Return the (x, y) coordinate for the center point of the cell that contains the specified text.  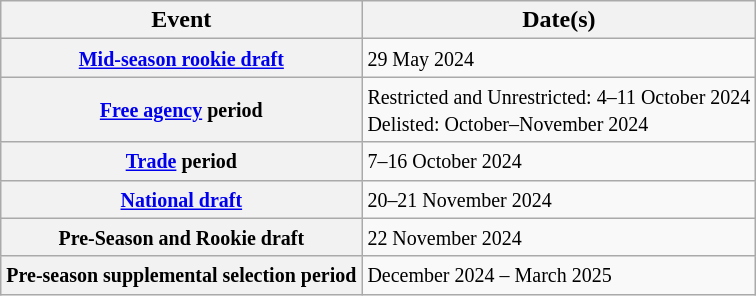
20–21 November 2024 (559, 199)
Mid-season rookie draft (182, 58)
22 November 2024 (559, 237)
Pre-Season and Rookie draft (182, 237)
Pre-season supplemental selection period (182, 275)
National draft (182, 199)
Date(s) (559, 20)
Free agency period (182, 110)
7–16 October 2024 (559, 161)
December 2024 – March 2025 (559, 275)
Event (182, 20)
29 May 2024 (559, 58)
Trade period (182, 161)
Restricted and Unrestricted: 4–11 October 2024 Delisted: October–November 2024 (559, 110)
